Locate the cell with the specified text and output its [x, y] center coordinate. 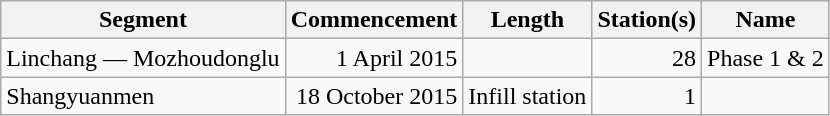
Shangyuanmen [143, 96]
Phase 1 & 2 [766, 58]
Length [528, 20]
Segment [143, 20]
28 [647, 58]
Name [766, 20]
Infill station [528, 96]
1 [647, 96]
Commencement [374, 20]
18 October 2015 [374, 96]
1 April 2015 [374, 58]
Station(s) [647, 20]
Linchang — Mozhoudonglu [143, 58]
